Output the (x, y) coordinate of the center of the cell containing the given text.  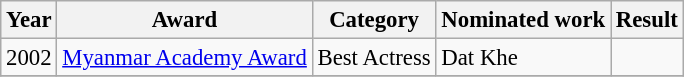
Dat Khe (523, 58)
Result (646, 20)
Award (184, 20)
Category (374, 20)
Best Actress (374, 58)
Nominated work (523, 20)
Myanmar Academy Award (184, 58)
Year (29, 20)
2002 (29, 58)
